Locate the cell with the specified text and output its (x, y) center coordinate. 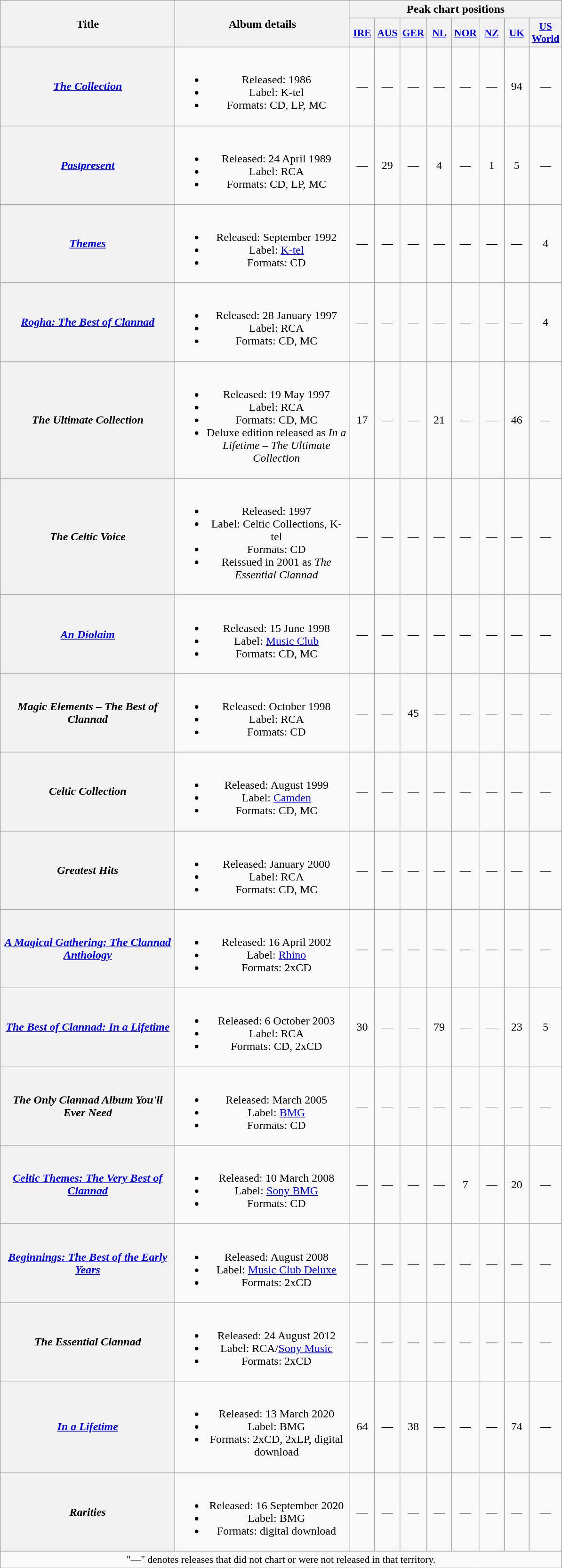
NOR (466, 33)
NZ (491, 33)
The Ultimate Collection (88, 420)
Released: 1986Label: K-telFormats: CD, LP, MC (263, 87)
Beginnings: The Best of the Early Years (88, 1263)
Peak chart positions (456, 9)
Pastpresent (88, 165)
Released: January 2000Label: RCAFormats: CD, MC (263, 871)
Released: 6 October 2003Label: RCAFormats: CD, 2xCD (263, 1028)
Released: 19 May 1997Label: RCAFormats: CD, MCDeluxe edition released as In a Lifetime – The Ultimate Collection (263, 420)
45 (413, 712)
46 (517, 420)
Rarities (88, 1512)
Magic Elements – The Best of Clannad (88, 712)
17 (362, 420)
Title (88, 24)
In a Lifetime (88, 1427)
38 (413, 1427)
Released: March 2005Label: BMGFormats: CD (263, 1106)
Themes (88, 244)
Released: September 1992Label: K-telFormats: CD (263, 244)
GER (413, 33)
Rogha: The Best of Clannad (88, 322)
The Celtic Voice (88, 536)
29 (387, 165)
AUS (387, 33)
Released: 16 April 2002Label: RhinoFormats: 2xCD (263, 949)
30 (362, 1028)
64 (362, 1427)
94 (517, 87)
The Essential Clannad (88, 1342)
Released: 24 August 2012Label: RCA/Sony MusicFormats: 2xCD (263, 1342)
Released: 13 March 2020Label: BMGFormats: 2xCD, 2xLP, digital download (263, 1427)
Celtic Themes: The Very Best of Clannad (88, 1185)
The Best of Clannad: In a Lifetime (88, 1028)
7 (466, 1185)
Released: 24 April 1989Label: RCAFormats: CD, LP, MC (263, 165)
Released: August 2008Label: Music Club DeluxeFormats: 2xCD (263, 1263)
Album details (263, 24)
US World (545, 33)
A Magical Gathering: The Clannad Anthology (88, 949)
An Díolaim (88, 634)
Released: August 1999Label: CamdenFormats: CD, MC (263, 792)
79 (439, 1028)
Greatest Hits (88, 871)
Released: 16 September 2020Label: BMGFormats: digital download (263, 1512)
NL (439, 33)
Released: 10 March 2008Label: Sony BMGFormats: CD (263, 1185)
23 (517, 1028)
1 (491, 165)
IRE (362, 33)
"—" denotes releases that did not chart or were not released in that territory. (281, 1560)
The Only Clannad Album You'll Ever Need (88, 1106)
Released: 15 June 1998Label: Music ClubFormats: CD, MC (263, 634)
Released: 1997Label: Celtic Collections, K-telFormats: CDReissued in 2001 as The Essential Clannad (263, 536)
Released: October 1998Label: RCAFormats: CD (263, 712)
UK (517, 33)
Celtic Collection (88, 792)
20 (517, 1185)
The Collection (88, 87)
21 (439, 420)
Released: 28 January 1997Label: RCAFormats: CD, MC (263, 322)
74 (517, 1427)
